Scan for the cell matching the given text and deliver its (x, y) coordinate at center. 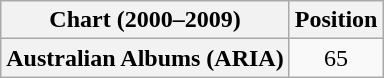
Position (336, 20)
65 (336, 58)
Chart (2000–2009) (145, 20)
Australian Albums (ARIA) (145, 58)
